Output the (x, y) coordinate of the center of the cell containing the given text.  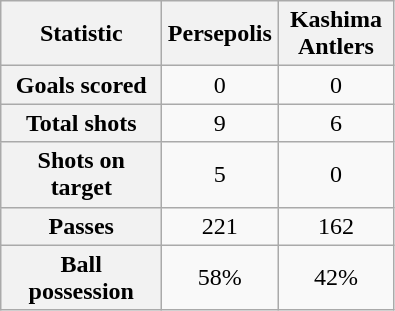
5 (220, 174)
Goals scored (82, 85)
Total shots (82, 123)
Passes (82, 226)
6 (336, 123)
58% (220, 278)
221 (220, 226)
Shots on target (82, 174)
Persepolis (220, 34)
42% (336, 278)
9 (220, 123)
Kashima Antlers (336, 34)
Ball possession (82, 278)
162 (336, 226)
Statistic (82, 34)
